Return (x, y) of the center of cell containing provided text 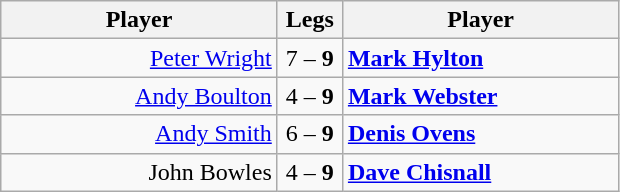
Legs (310, 20)
Mark Hylton (480, 58)
Andy Boulton (140, 96)
Mark Webster (480, 96)
Denis Ovens (480, 134)
Andy Smith (140, 134)
6 – 9 (310, 134)
7 – 9 (310, 58)
Peter Wright (140, 58)
John Bowles (140, 172)
Dave Chisnall (480, 172)
